For the text-containing cell, return its midpoint in [x, y] coordinate format. 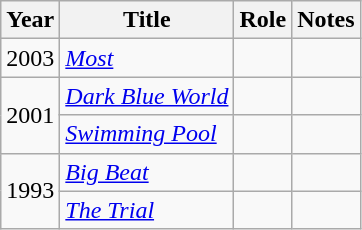
Dark Blue World [147, 96]
1993 [30, 191]
2001 [30, 115]
Swimming Pool [147, 134]
The Trial [147, 210]
Notes [326, 20]
Big Beat [147, 172]
Year [30, 20]
Most [147, 58]
Title [147, 20]
2003 [30, 58]
Role [263, 20]
